Provide the (x, y) coordinate of the cell's center where the given text is located.  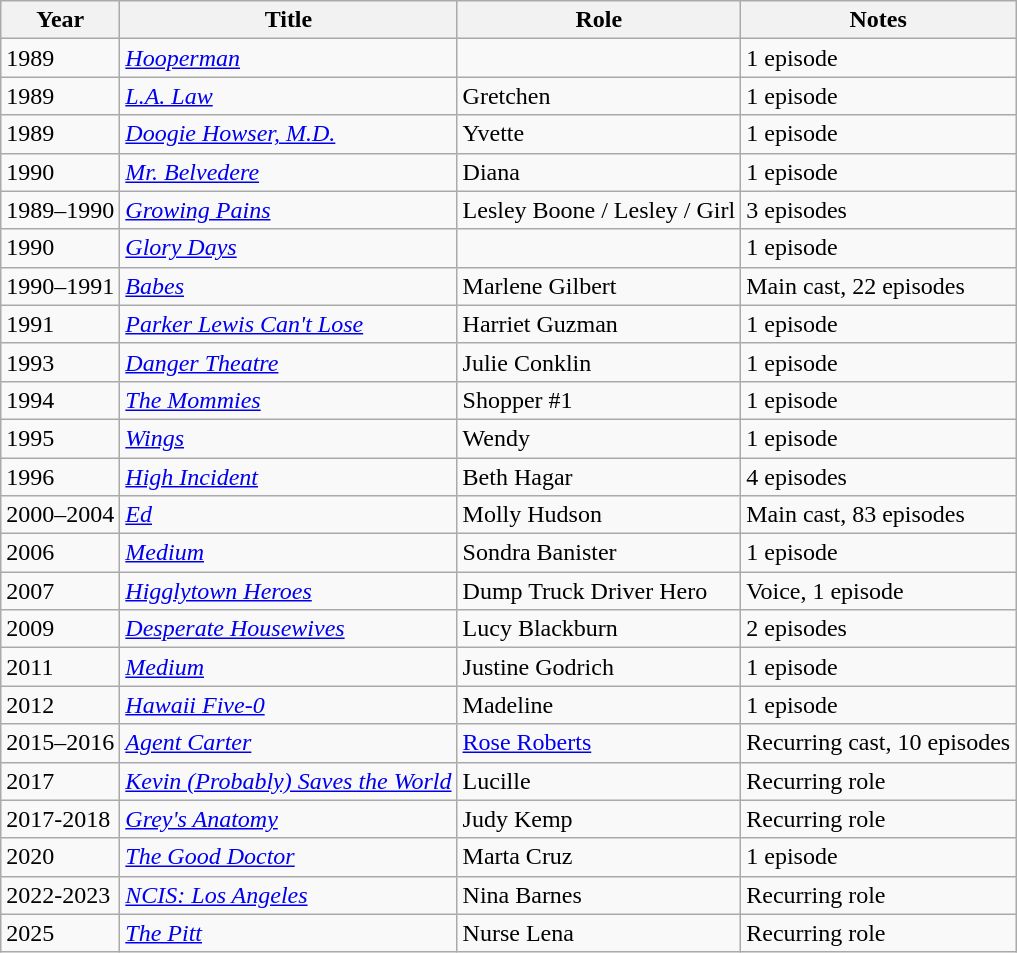
Yvette (599, 134)
Desperate Housewives (288, 629)
Babes (288, 286)
Notes (878, 20)
NCIS: Los Angeles (288, 895)
Title (288, 20)
Recurring cast, 10 episodes (878, 743)
2 episodes (878, 629)
Main cast, 83 episodes (878, 515)
1994 (60, 400)
Julie Conklin (599, 362)
Wings (288, 438)
Molly Hudson (599, 515)
Main cast, 22 episodes (878, 286)
Nurse Lena (599, 933)
Beth Hagar (599, 477)
2007 (60, 591)
Wendy (599, 438)
Mr. Belvedere (288, 172)
2012 (60, 705)
1989–1990 (60, 210)
The Good Doctor (288, 857)
Dump Truck Driver Hero (599, 591)
High Incident (288, 477)
The Mommies (288, 400)
Doogie Howser, M.D. (288, 134)
Higglytown Heroes (288, 591)
Nina Barnes (599, 895)
Justine Godrich (599, 667)
Shopper #1 (599, 400)
Harriet Guzman (599, 324)
2020 (60, 857)
Ed (288, 515)
2015–2016 (60, 743)
Lesley Boone / Lesley / Girl (599, 210)
2009 (60, 629)
L.A. Law (288, 96)
Lucy Blackburn (599, 629)
2025 (60, 933)
Madeline (599, 705)
2022-2023 (60, 895)
Grey's Anatomy (288, 819)
2011 (60, 667)
1991 (60, 324)
1995 (60, 438)
1996 (60, 477)
The Pitt (288, 933)
3 episodes (878, 210)
Agent Carter (288, 743)
1993 (60, 362)
4 episodes (878, 477)
Hawaii Five-0 (288, 705)
2000–2004 (60, 515)
Gretchen (599, 96)
Hooperman (288, 58)
Kevin (Probably) Saves the World (288, 781)
Lucille (599, 781)
Judy Kemp (599, 819)
Parker Lewis Can't Lose (288, 324)
Marta Cruz (599, 857)
Glory Days (288, 248)
Marlene Gilbert (599, 286)
Danger Theatre (288, 362)
Role (599, 20)
Diana (599, 172)
2017-2018 (60, 819)
1990–1991 (60, 286)
Sondra Banister (599, 553)
Rose Roberts (599, 743)
2017 (60, 781)
2006 (60, 553)
Year (60, 20)
Voice, 1 episode (878, 591)
Growing Pains (288, 210)
